Provide the (X, Y) coordinate of the cell's center where the given text is located.  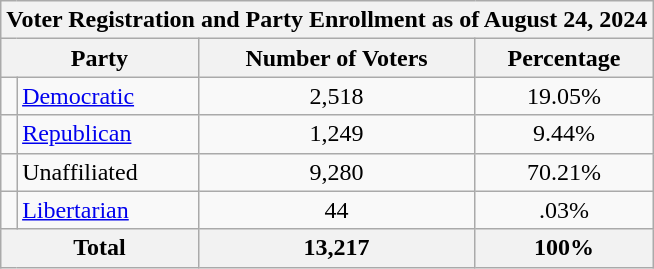
13,217 (336, 248)
9,280 (336, 172)
70.21% (564, 172)
Number of Voters (336, 58)
Party (100, 58)
2,518 (336, 96)
19.05% (564, 96)
Republican (108, 134)
Libertarian (108, 210)
44 (336, 210)
Democratic (108, 96)
1,249 (336, 134)
100% (564, 248)
Percentage (564, 58)
Total (100, 248)
Unaffiliated (108, 172)
.03% (564, 210)
Voter Registration and Party Enrollment as of August 24, 2024 (327, 20)
9.44% (564, 134)
